Provide the [x, y] coordinate of the cell's center where the given text is located.  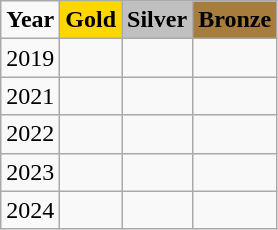
2023 [30, 172]
2021 [30, 96]
Year [30, 20]
Silver [158, 20]
2024 [30, 210]
Bronze [235, 20]
Gold [91, 20]
2022 [30, 134]
2019 [30, 58]
